Locate the cell with the specified text and output its (X, Y) center coordinate. 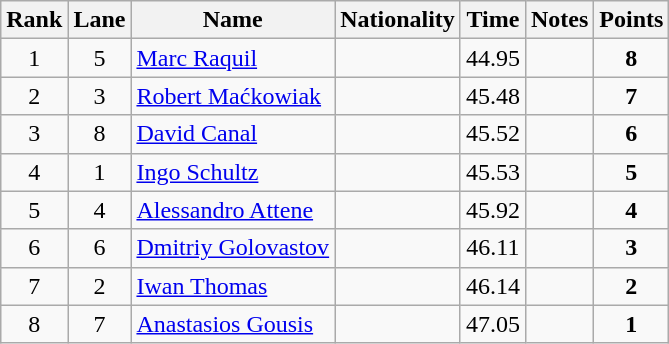
Notes (559, 20)
44.95 (492, 58)
Robert Maćkowiak (233, 96)
Anastasios Gousis (233, 324)
Dmitriy Golovastov (233, 248)
45.92 (492, 210)
Ingo Schultz (233, 172)
45.48 (492, 96)
47.05 (492, 324)
Alessandro Attene (233, 210)
45.53 (492, 172)
Name (233, 20)
Time (492, 20)
Nationality (398, 20)
45.52 (492, 134)
46.14 (492, 286)
46.11 (492, 248)
Lane (100, 20)
Iwan Thomas (233, 286)
Points (632, 20)
Marc Raquil (233, 58)
David Canal (233, 134)
Rank (34, 20)
